Capture the cell that displays the provided text and extract its [x, y] central coordinate. 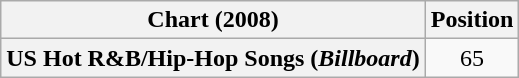
US Hot R&B/Hip-Hop Songs (Billboard) [213, 58]
65 [472, 58]
Chart (2008) [213, 20]
Position [472, 20]
